For the text-containing cell, return its midpoint in (x, y) coordinate format. 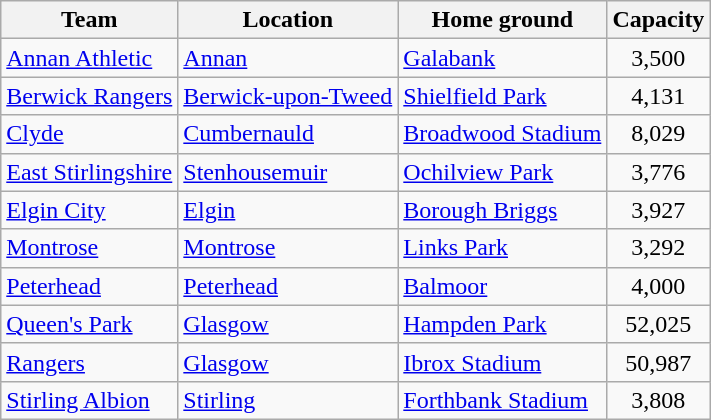
Berwick-upon-Tweed (288, 96)
Balmoor (502, 286)
Berwick Rangers (90, 96)
Elgin City (90, 210)
Ochilview Park (502, 172)
Links Park (502, 248)
Forthbank Stadium (502, 400)
3,808 (658, 400)
8,029 (658, 134)
3,500 (658, 58)
Galabank (502, 58)
Hampden Park (502, 324)
Stirling Albion (90, 400)
Borough Briggs (502, 210)
4,000 (658, 286)
Stirling (288, 400)
Location (288, 20)
52,025 (658, 324)
Stenhousemuir (288, 172)
Elgin (288, 210)
3,927 (658, 210)
4,131 (658, 96)
Team (90, 20)
Ibrox Stadium (502, 362)
East Stirlingshire (90, 172)
Capacity (658, 20)
Annan (288, 58)
Clyde (90, 134)
Annan Athletic (90, 58)
Cumbernauld (288, 134)
Rangers (90, 362)
3,292 (658, 248)
Broadwood Stadium (502, 134)
3,776 (658, 172)
Home ground (502, 20)
Queen's Park (90, 324)
Shielfield Park (502, 96)
50,987 (658, 362)
